Locate the cell with the specified text and output its (x, y) center coordinate. 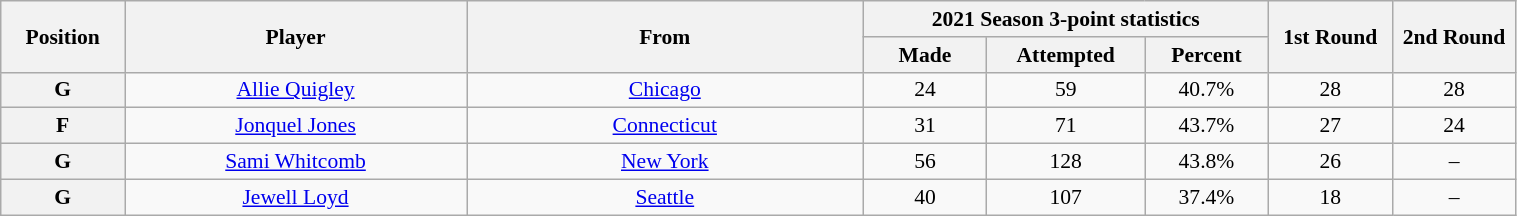
Attempted (1066, 55)
128 (1066, 162)
From (666, 36)
Jewell Loyd (296, 197)
Connecticut (666, 126)
Seattle (666, 197)
26 (1330, 162)
Player (296, 36)
40.7% (1207, 90)
31 (925, 126)
1st Round (1330, 36)
43.8% (1207, 162)
New York (666, 162)
Chicago (666, 90)
56 (925, 162)
Jonquel Jones (296, 126)
2021 Season 3-point statistics (1066, 19)
107 (1066, 197)
Allie Quigley (296, 90)
27 (1330, 126)
2nd Round (1454, 36)
Sami Whitcomb (296, 162)
18 (1330, 197)
F (63, 126)
37.4% (1207, 197)
71 (1066, 126)
Percent (1207, 55)
40 (925, 197)
43.7% (1207, 126)
Made (925, 55)
Position (63, 36)
59 (1066, 90)
